Search for the cell housing the specified text and yield its [X, Y] center coordinate. 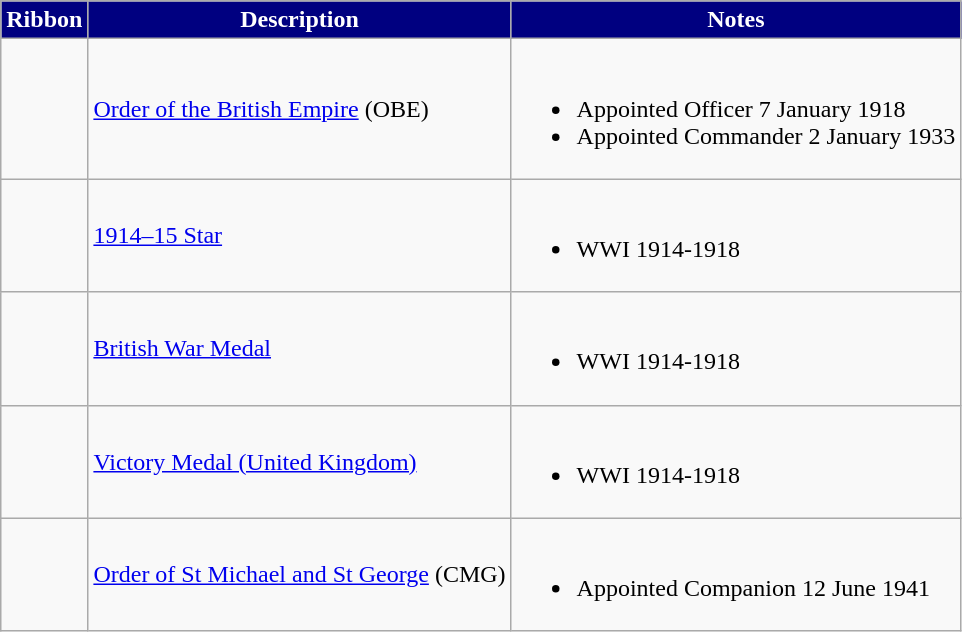
Victory Medal (United Kingdom) [300, 462]
Appointed Officer 7 January 1918Appointed Commander 2 January 1933 [736, 109]
Description [300, 20]
Notes [736, 20]
1914–15 Star [300, 236]
British War Medal [300, 348]
Order of the British Empire (OBE) [300, 109]
Appointed Companion 12 June 1941 [736, 574]
Ribbon [44, 20]
Order of St Michael and St George (CMG) [300, 574]
